Detect which cell encompasses the target text, then output its (X, Y) center coordinate. 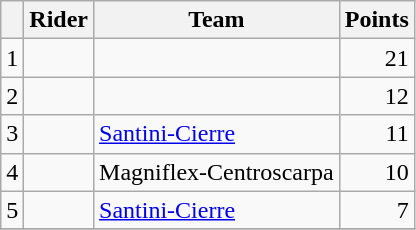
3 (12, 134)
11 (376, 134)
12 (376, 96)
4 (12, 172)
1 (12, 58)
5 (12, 210)
7 (376, 210)
Team (217, 20)
Points (376, 20)
2 (12, 96)
21 (376, 58)
Magniflex-Centroscarpa (217, 172)
Rider (59, 20)
10 (376, 172)
